Search for the cell housing the specified text and yield its [X, Y] center coordinate. 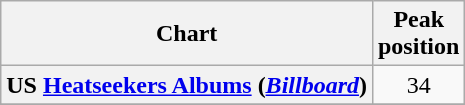
Chart [187, 34]
Peakposition [418, 34]
34 [418, 85]
US Heatseekers Albums (Billboard) [187, 85]
